Output the (X, Y) coordinate of the center of the cell containing the given text.  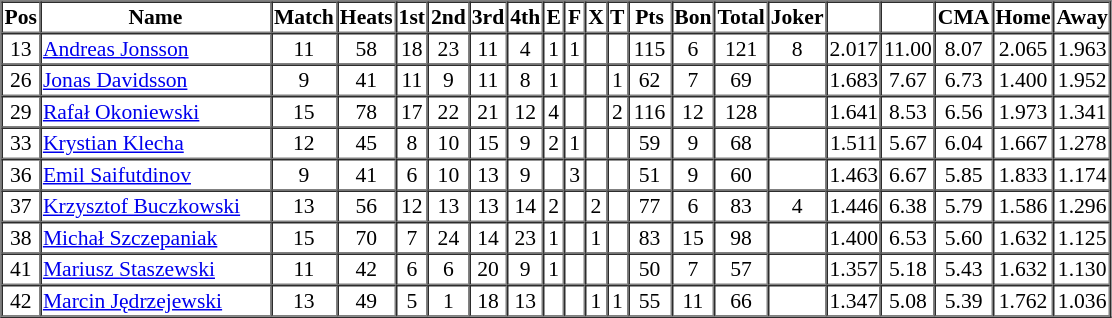
29 (21, 112)
Name (156, 18)
22 (448, 112)
Rafał Okoniewski (156, 112)
98 (742, 238)
1.511 (854, 144)
Heats (366, 18)
1.463 (854, 175)
33 (21, 144)
5.60 (964, 238)
F (574, 18)
6.04 (964, 144)
1.125 (1082, 238)
45 (366, 144)
56 (366, 206)
5.08 (908, 301)
1.174 (1082, 175)
62 (650, 80)
Home (1022, 18)
69 (742, 80)
68 (742, 144)
5.43 (964, 270)
5.39 (964, 301)
128 (742, 112)
1.130 (1082, 270)
77 (650, 206)
3rd (488, 18)
1.278 (1082, 144)
Bon (692, 18)
1.973 (1022, 112)
1.683 (854, 80)
1.586 (1022, 206)
2nd (448, 18)
Jonas Davidsson (156, 80)
36 (21, 175)
1.667 (1022, 144)
121 (742, 49)
5.79 (964, 206)
1.347 (854, 301)
70 (366, 238)
Joker (798, 18)
2.065 (1022, 49)
1.357 (854, 270)
1.296 (1082, 206)
116 (650, 112)
E (554, 18)
Michał Szczepaniak (156, 238)
1st (412, 18)
20 (488, 270)
Pos (21, 18)
1.341 (1082, 112)
Mariusz Staszewski (156, 270)
6.67 (908, 175)
17 (412, 112)
21 (488, 112)
T (618, 18)
3 (574, 175)
1.762 (1022, 301)
CMA (964, 18)
Match (304, 18)
51 (650, 175)
50 (650, 270)
26 (21, 80)
8.53 (908, 112)
6.38 (908, 206)
Krystian Klecha (156, 144)
Marcin Jędrzejewski (156, 301)
Away (1082, 18)
6.56 (964, 112)
38 (21, 238)
5.67 (908, 144)
1.833 (1022, 175)
24 (448, 238)
X (596, 18)
49 (366, 301)
59 (650, 144)
57 (742, 270)
1.963 (1082, 49)
37 (21, 206)
11.00 (908, 49)
60 (742, 175)
55 (650, 301)
78 (366, 112)
8.07 (964, 49)
Andreas Jonsson (156, 49)
115 (650, 49)
Emil Saifutdinov (156, 175)
Krzysztof Buczkowski (156, 206)
7.67 (908, 80)
58 (366, 49)
1.036 (1082, 301)
1.952 (1082, 80)
5.85 (964, 175)
6.53 (908, 238)
6.73 (964, 80)
5 (412, 301)
1.641 (854, 112)
1.446 (854, 206)
4th (525, 18)
Total (742, 18)
Pts (650, 18)
2.017 (854, 49)
66 (742, 301)
5.18 (908, 270)
